Output the (X, Y) coordinate of the center of the cell containing the given text.  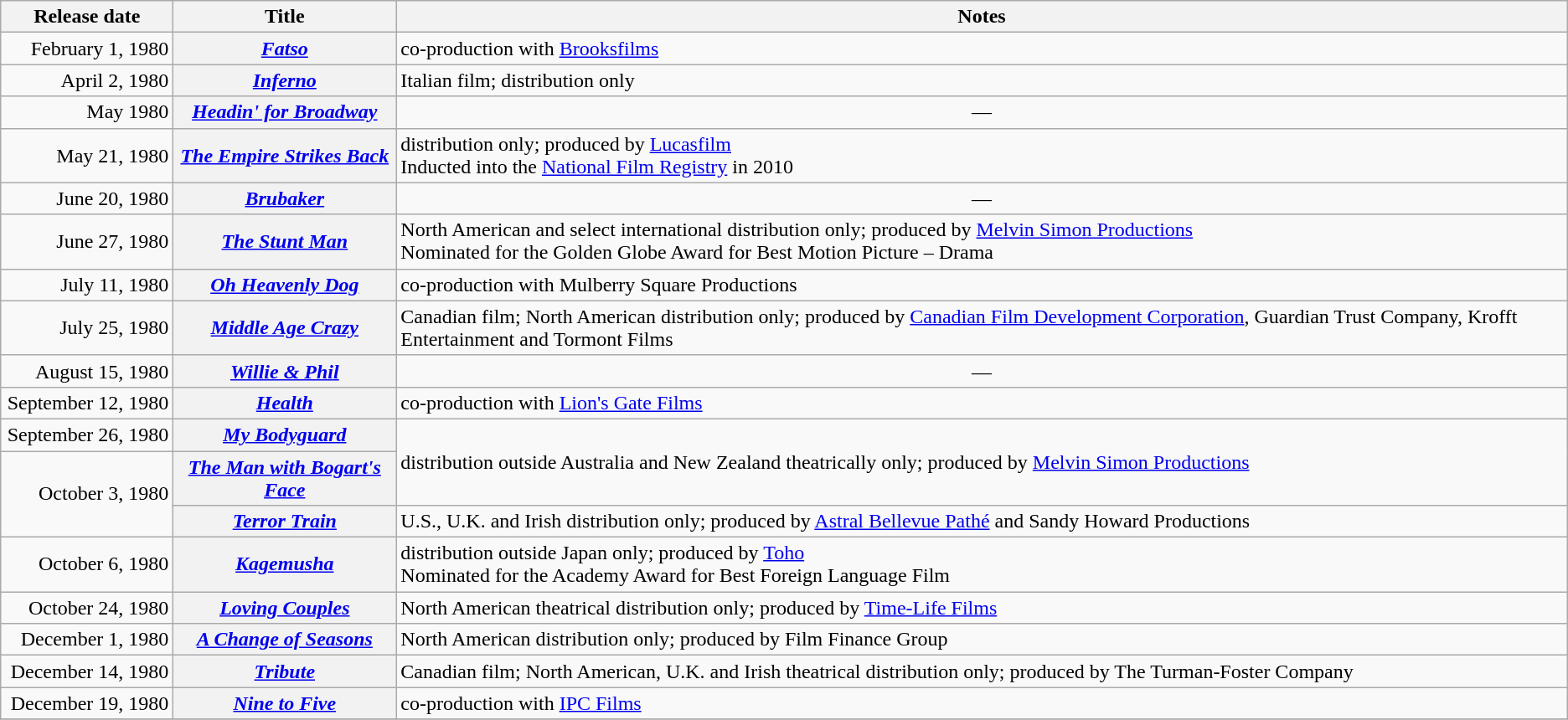
February 1, 1980 (87, 49)
Release date (87, 17)
Italian film; distribution only (982, 80)
Willie & Phil (285, 371)
Canadian film; North American, U.K. and Irish theatrical distribution only; produced by The Turman-Foster Company (982, 671)
Kagemusha (285, 564)
December 14, 1980 (87, 671)
Loving Couples (285, 608)
Headin' for Broadway (285, 112)
Middle Age Crazy (285, 328)
June 20, 1980 (87, 198)
North American theatrical distribution only; produced by Time-Life Films (982, 608)
North American distribution only; produced by Film Finance Group (982, 640)
December 19, 1980 (87, 703)
June 27, 1980 (87, 241)
Oh Heavenly Dog (285, 285)
co-production with IPC Films (982, 703)
May 1980 (87, 112)
December 1, 1980 (87, 640)
April 2, 1980 (87, 80)
Brubaker (285, 198)
Health (285, 403)
The Empire Strikes Back (285, 156)
distribution only; produced by LucasfilmInducted into the National Film Registry in 2010 (982, 156)
Title (285, 17)
distribution outside Japan only; produced by TohoNominated for the Academy Award for Best Foreign Language Film (982, 564)
September 26, 1980 (87, 435)
July 25, 1980 (87, 328)
Inferno (285, 80)
September 12, 1980 (87, 403)
The Man with Bogart's Face (285, 477)
co-production with Brooksfilms (982, 49)
May 21, 1980 (87, 156)
U.S., U.K. and Irish distribution only; produced by Astral Bellevue Pathé and Sandy Howard Productions (982, 522)
July 11, 1980 (87, 285)
Notes (982, 17)
co-production with Mulberry Square Productions (982, 285)
October 6, 1980 (87, 564)
The Stunt Man (285, 241)
October 3, 1980 (87, 494)
Terror Train (285, 522)
October 24, 1980 (87, 608)
Fatso (285, 49)
co-production with Lion's Gate Films (982, 403)
My Bodyguard (285, 435)
August 15, 1980 (87, 371)
distribution outside Australia and New Zealand theatrically only; produced by Melvin Simon Productions (982, 462)
A Change of Seasons (285, 640)
Tribute (285, 671)
Nine to Five (285, 703)
